Identify which cell holds the provided text, then report its [x, y] central coordinate. 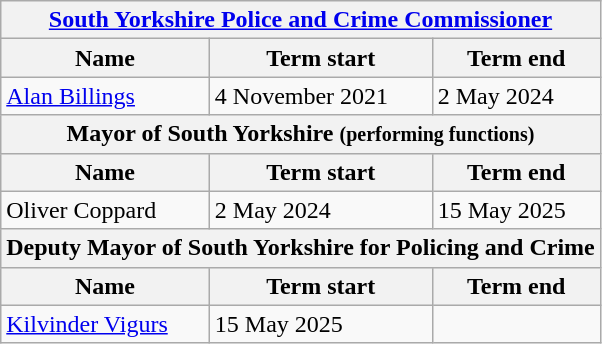
Deputy Mayor of South Yorkshire for Policing and Crime [301, 248]
4 November 2021 [320, 96]
Oliver Coppard [106, 210]
Kilvinder Vigurs [106, 324]
Alan Billings [106, 96]
South Yorkshire Police and Crime Commissioner [301, 20]
Mayor of South Yorkshire (performing functions) [301, 134]
